From the cell containing the given text, extract its center point as [X, Y] coordinate. 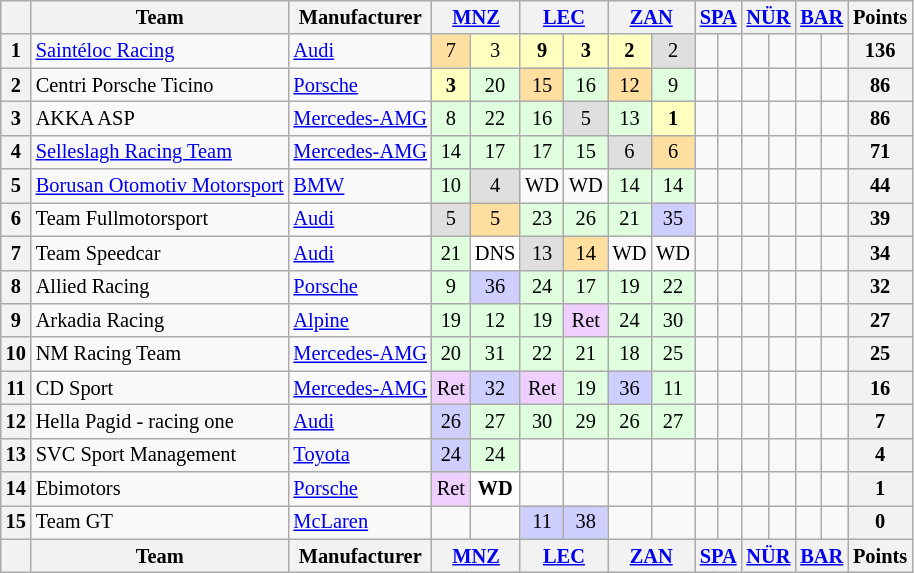
Team Speedcar [160, 253]
BMW [360, 186]
Ebimotors [160, 489]
136 [880, 51]
Borusan Otomotiv Motorsport [160, 186]
Hella Pagid - racing one [160, 421]
39 [880, 219]
AKKA ASP [160, 118]
Selleslagh Racing Team [160, 152]
Arkadia Racing [160, 320]
71 [880, 152]
31 [495, 354]
Team GT [160, 522]
DNS [495, 253]
44 [880, 186]
McLaren [360, 522]
Saintéloc Racing [160, 51]
Centri Porsche Ticino [160, 85]
NM Racing Team [160, 354]
SVC Sport Management [160, 455]
18 [630, 354]
Alpine [360, 320]
35 [673, 219]
0 [880, 522]
Toyota [360, 455]
29 [586, 421]
Team Fullmotorsport [160, 219]
38 [586, 522]
CD Sport [160, 388]
34 [880, 253]
Allied Racing [160, 287]
23 [542, 219]
